Find where the given text appears and provide that cell's center as (X, Y) coordinate. 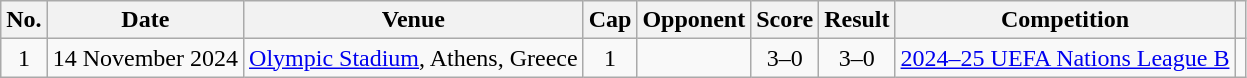
Cap (610, 20)
No. (24, 20)
Opponent (694, 20)
Venue (414, 20)
2024–25 UEFA Nations League B (1065, 58)
Date (145, 20)
Score (785, 20)
14 November 2024 (145, 58)
Result (857, 20)
Olympic Stadium, Athens, Greece (414, 58)
Competition (1065, 20)
